Pinpoint the cell where the given text exists, returning its [X, Y] midpoint coordinate. 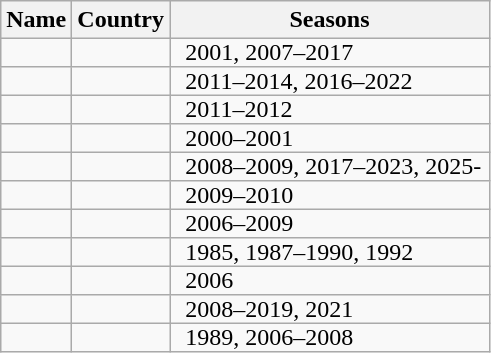
2009–2010 [330, 195]
1985, 1987–1990, 1992 [330, 252]
2011–2012 [330, 110]
2011–2014, 2016–2022 [330, 81]
2006 [330, 281]
2008–2019, 2021 [330, 309]
2001, 2007–2017 [330, 53]
Seasons [330, 20]
2006–2009 [330, 224]
Name [36, 20]
2000–2001 [330, 138]
Country [121, 20]
2008–2009, 2017–2023, 2025- [330, 167]
1989, 2006–2008 [330, 338]
